From the cell containing the given text, extract its center point as (x, y) coordinate. 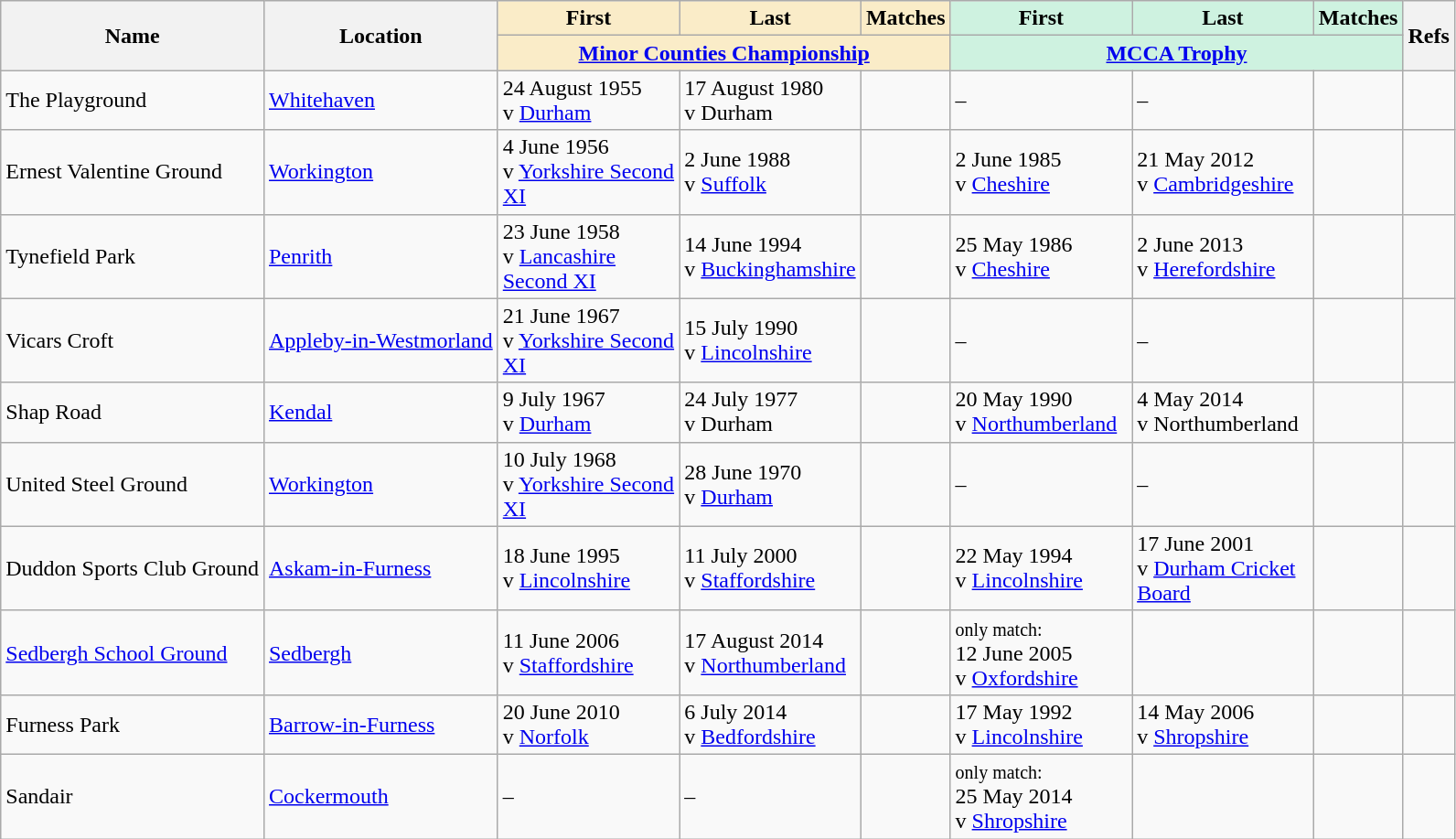
only match:12 June 2005v Oxfordshire (1041, 652)
2 June 1985v Cheshire (1041, 172)
17 May 1992v Lincolnshire (1041, 725)
Tynefield Park (133, 256)
17 August 2014v Northumberland (770, 652)
United Steel Ground (133, 484)
9 July 1967v Durham (589, 412)
MCCA Trophy (1176, 53)
24 July 1977v Durham (770, 412)
Sedbergh (380, 652)
14 June 1994v Buckinghamshire (770, 256)
Barrow-in-Furness (380, 725)
20 June 2010v Norfolk (589, 725)
10 July 1968v Yorkshire Second XI (589, 484)
20 May 1990v Northumberland (1041, 412)
18 June 1995v Lincolnshire (589, 568)
Ernest Valentine Ground (133, 172)
Duddon Sports Club Ground (133, 568)
Refs (1429, 36)
Minor Counties Championship (724, 53)
28 June 1970v Durham (770, 484)
Name (133, 36)
23 June 1958v Lancashire Second XI (589, 256)
Askam-in-Furness (380, 568)
4 June 1956v Yorkshire Second XI (589, 172)
The Playground (133, 101)
Vicars Croft (133, 340)
21 May 2012v Cambridgeshire (1224, 172)
Location (380, 36)
Shap Road (133, 412)
14 May 2006v Shropshire (1224, 725)
25 May 1986v Cheshire (1041, 256)
4 May 2014v Northumberland (1224, 412)
17 August 1980v Durham (770, 101)
Penrith (380, 256)
Sedbergh School Ground (133, 652)
2 June 2013v Herefordshire (1224, 256)
Furness Park (133, 725)
only match:25 May 2014v Shropshire (1041, 796)
Cockermouth (380, 796)
Appleby-in-Westmorland (380, 340)
6 July 2014v Bedfordshire (770, 725)
24 August 1955v Durham (589, 101)
17 June 2001v Durham Cricket Board (1224, 568)
15 July 1990v Lincolnshire (770, 340)
11 July 2000v Staffordshire (770, 568)
Kendal (380, 412)
21 June 1967v Yorkshire Second XI (589, 340)
Whitehaven (380, 101)
11 June 2006v Staffordshire (589, 652)
Sandair (133, 796)
2 June 1988v Suffolk (770, 172)
22 May 1994v Lincolnshire (1041, 568)
